For the text-containing cell, return its midpoint in [x, y] coordinate format. 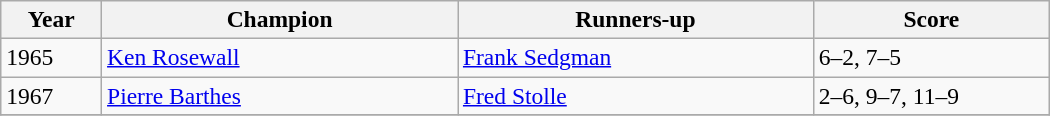
Fred Stolle [636, 95]
Runners-up [636, 19]
Frank Sedgman [636, 57]
Ken Rosewall [280, 57]
Year [52, 19]
Pierre Barthes [280, 95]
1965 [52, 57]
6–2, 7–5 [931, 57]
Champion [280, 19]
2–6, 9–7, 11–9 [931, 95]
Score [931, 19]
1967 [52, 95]
